Locate the cell with the specified text and output its [X, Y] center coordinate. 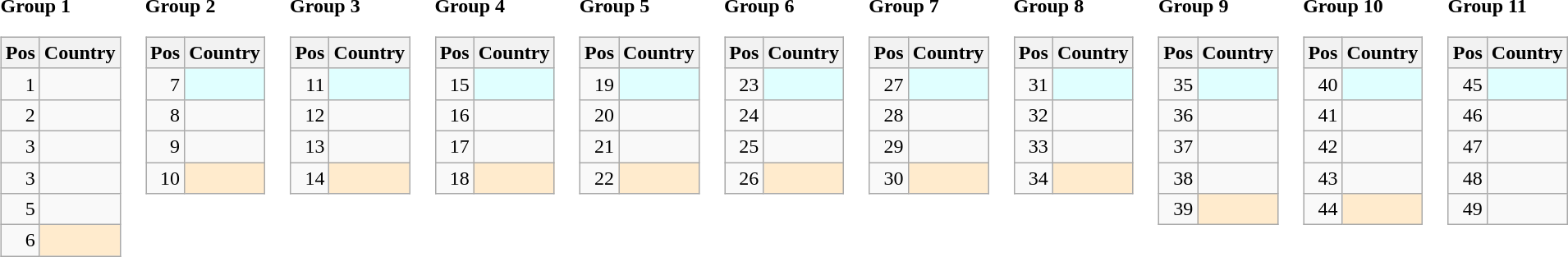
23 [744, 84]
18 [455, 178]
26 [744, 178]
14 [310, 178]
17 [455, 146]
36 [1179, 115]
2 [20, 115]
47 [1468, 146]
42 [1323, 146]
35 [1179, 84]
19 [599, 84]
45 [1468, 84]
15 [455, 84]
1 [20, 84]
49 [1468, 209]
5 [20, 209]
20 [599, 115]
44 [1323, 209]
8 [166, 115]
41 [1323, 115]
11 [310, 84]
27 [888, 84]
13 [310, 146]
34 [1033, 178]
30 [888, 178]
21 [599, 146]
40 [1323, 84]
25 [744, 146]
9 [166, 146]
37 [1179, 146]
28 [888, 115]
39 [1179, 209]
46 [1468, 115]
10 [166, 178]
22 [599, 178]
38 [1179, 178]
32 [1033, 115]
24 [744, 115]
43 [1323, 178]
48 [1468, 178]
12 [310, 115]
16 [455, 115]
29 [888, 146]
31 [1033, 84]
33 [1033, 146]
7 [166, 84]
6 [20, 241]
